From the cell containing the given text, extract its center point as [X, Y] coordinate. 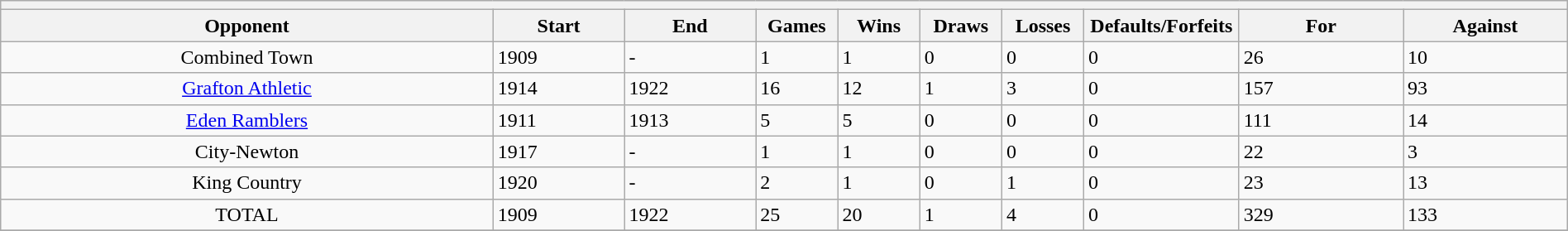
1917 [559, 152]
20 [878, 214]
End [690, 26]
13 [1485, 183]
14 [1485, 120]
133 [1485, 214]
1914 [559, 89]
Start [559, 26]
93 [1485, 89]
1913 [690, 120]
329 [1321, 214]
King Country [246, 183]
Draws [961, 26]
Defaults/Forfeits [1162, 26]
Grafton Athletic [246, 89]
Combined Town [246, 57]
23 [1321, 183]
157 [1321, 89]
1911 [559, 120]
111 [1321, 120]
26 [1321, 57]
TOTAL [246, 214]
Wins [878, 26]
4 [1042, 214]
16 [797, 89]
25 [797, 214]
22 [1321, 152]
For [1321, 26]
Against [1485, 26]
1920 [559, 183]
2 [797, 183]
10 [1485, 57]
City-Newton [246, 152]
Eden Ramblers [246, 120]
Games [797, 26]
Losses [1042, 26]
12 [878, 89]
Opponent [246, 26]
